Provide the [X, Y] coordinate of the cell's center where the given text is located.  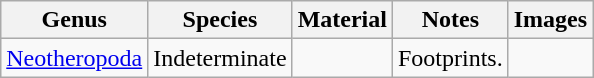
Indeterminate [220, 58]
Species [220, 20]
Footprints. [450, 58]
Images [550, 20]
Genus [74, 20]
Notes [450, 20]
Material [342, 20]
Neotheropoda [74, 58]
